Return (x, y) of the center of cell containing provided text 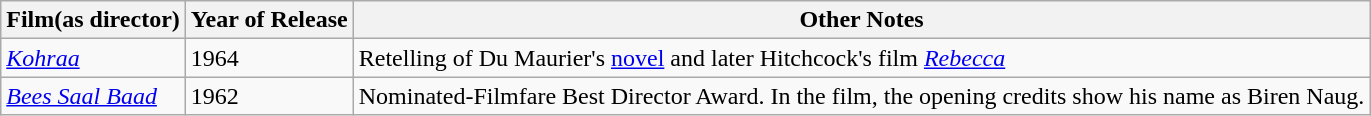
1964 (269, 58)
Nominated-Filmfare Best Director Award. In the film, the opening credits show his name as Biren Naug. (862, 96)
Year of Release (269, 20)
Film(as director) (94, 20)
Retelling of Du Maurier's novel and later Hitchcock's film Rebecca (862, 58)
Kohraa (94, 58)
1962 (269, 96)
Bees Saal Baad (94, 96)
Other Notes (862, 20)
